Return the (X, Y) coordinate for the center point of the cell that contains the specified text.  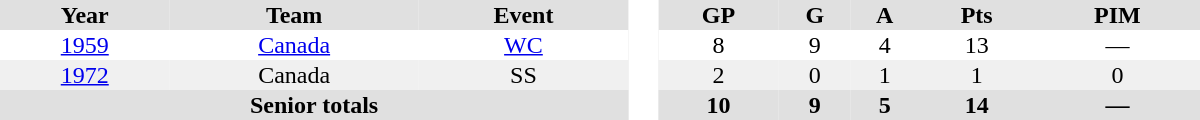
1972 (85, 75)
Team (294, 15)
1959 (85, 45)
10 (718, 105)
G (815, 15)
Year (85, 15)
PIM (1118, 15)
A (885, 15)
4 (885, 45)
2 (718, 75)
SS (524, 75)
Pts (976, 15)
WC (524, 45)
8 (718, 45)
Senior totals (314, 105)
14 (976, 105)
13 (976, 45)
5 (885, 105)
GP (718, 15)
Event (524, 15)
